Provide the [X, Y] coordinate of the cell's center where the given text is located.  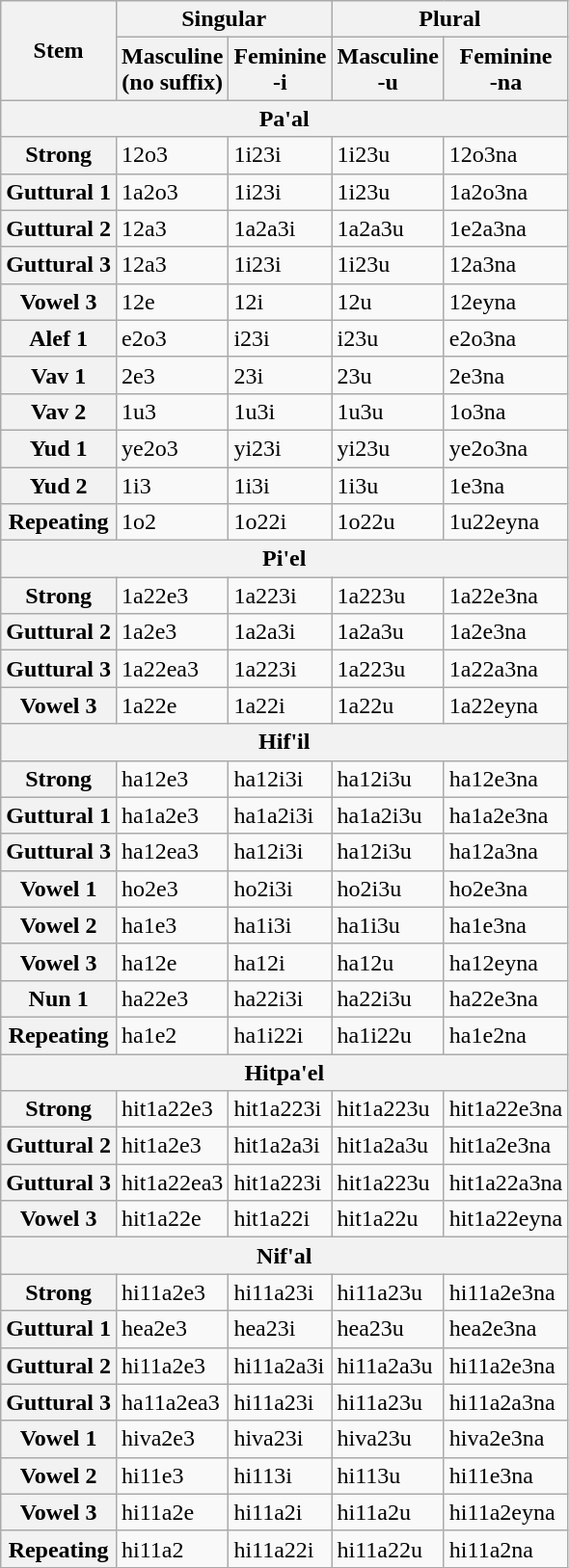
12eyna [505, 302]
i23u [388, 338]
1u3 [172, 412]
ha12ea3 [172, 852]
Nif'al [284, 1256]
1u22eyna [505, 522]
1a22u [388, 705]
ha12a3na [505, 852]
12o3na [505, 155]
hi11a2i [280, 1512]
ha1a2i3u [388, 815]
ha12e3na [505, 779]
ha1e3na [505, 925]
Yud 1 [59, 448]
ye2o3na [505, 448]
1a2e3na [505, 632]
hi11a2e [172, 1512]
Masculine -u [388, 69]
Stem [59, 50]
hiva2e3na [505, 1439]
ha12eyna [505, 962]
ha1i22u [388, 1035]
hi11e3na [505, 1475]
ha1a2e3 [172, 815]
1a2o3na [505, 192]
ha12i [280, 962]
hit1a22ea3 [172, 1183]
12e [172, 302]
Vav 2 [59, 412]
hi11a22u [388, 1549]
ha11a2ea3 [172, 1402]
ha1i22i [280, 1035]
ho2e3na [505, 889]
Yud 2 [59, 485]
ha1i3u [388, 925]
1o22u [388, 522]
hi11a2a3na [505, 1402]
hi11a2eyna [505, 1512]
1u3i [280, 412]
1a22e3 [172, 596]
1e2a3na [505, 228]
hi11e3 [172, 1475]
1i3u [388, 485]
Alef 1 [59, 338]
1a22e3na [505, 596]
hea2e3 [172, 1329]
ho2i3i [280, 889]
hi113i [280, 1475]
Hitpa'el [284, 1073]
1u3u [388, 412]
ye2o3 [172, 448]
i23i [280, 338]
hit1a2e3na [505, 1146]
2e3na [505, 375]
Pi'el [284, 559]
1i3 [172, 485]
Feminine -na [505, 69]
1a2e3 [172, 632]
hit1a2e3 [172, 1146]
1a2o3 [172, 192]
ha22i3u [388, 998]
1o3na [505, 412]
ha22i3i [280, 998]
ho2e3 [172, 889]
1a22eyna [505, 705]
2e3 [172, 375]
ha1e2 [172, 1035]
Nun 1 [59, 998]
1o2 [172, 522]
12u [388, 302]
hiva23i [280, 1439]
Vav 1 [59, 375]
hea23i [280, 1329]
e2o3 [172, 338]
ha12e [172, 962]
hit1a2a3i [280, 1146]
Masculine(no suffix) [172, 69]
hi11a2 [172, 1549]
1i3i [280, 485]
23i [280, 375]
1a22a3na [505, 669]
12a3na [505, 265]
e2o3na [505, 338]
hea2e3na [505, 1329]
ha12e3 [172, 779]
Pa'al [284, 119]
hit1a22a3na [505, 1183]
hea23u [388, 1329]
ha1a2i3i [280, 815]
hit1a22u [388, 1219]
hi11a2u [388, 1512]
Hif'il [284, 742]
hit1a22e3 [172, 1109]
yi23i [280, 448]
12o3 [172, 155]
hi113u [388, 1475]
1a22e [172, 705]
Feminine -i [280, 69]
yi23u [388, 448]
hi11a2na [505, 1549]
hit1a22e [172, 1219]
Plural [449, 19]
hi11a22i [280, 1549]
hit1a2a3u [388, 1146]
12i [280, 302]
ho2i3u [388, 889]
ha12u [388, 962]
Singular [224, 19]
hi11a2a3u [388, 1366]
hiva23u [388, 1439]
1a22ea3 [172, 669]
1a22i [280, 705]
23u [388, 375]
hit1a22eyna [505, 1219]
ha22e3na [505, 998]
ha1e2na [505, 1035]
hi11a2a3i [280, 1366]
1o22i [280, 522]
hit1a22e3na [505, 1109]
1e3na [505, 485]
ha1a2e3na [505, 815]
ha22e3 [172, 998]
hit1a22i [280, 1219]
ha1e3 [172, 925]
ha1i3i [280, 925]
hiva2e3 [172, 1439]
